Capture the cell that displays the provided text and extract its [x, y] central coordinate. 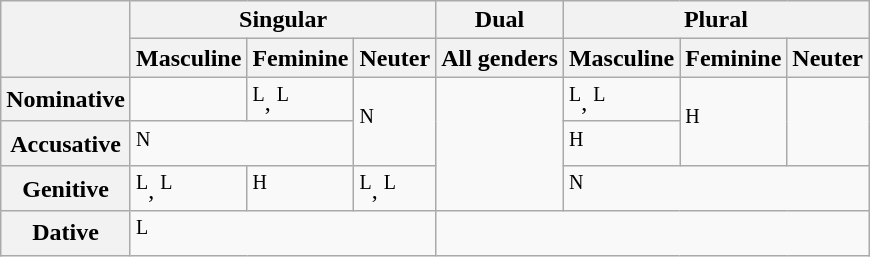
Dual [500, 20]
Accusative [66, 144]
Dative [66, 234]
Singular [282, 20]
L [282, 234]
All genders [500, 58]
Genitive [66, 188]
Nominative [66, 100]
Plural [716, 20]
